Return [X, Y] of the center of cell containing provided text 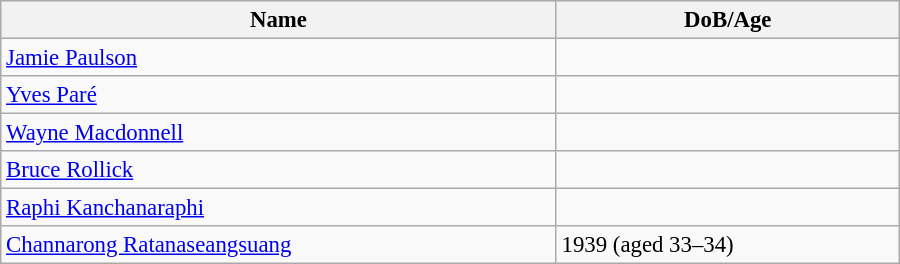
Bruce Rollick [279, 170]
Name [279, 20]
Raphi Kanchanaraphi [279, 208]
Jamie Paulson [279, 58]
Channarong Ratanaseangsuang [279, 245]
Yves Paré [279, 95]
Wayne Macdonnell [279, 133]
1939 (aged 33–34) [728, 245]
DoB/Age [728, 20]
